For the text-containing cell, return its midpoint in (x, y) coordinate format. 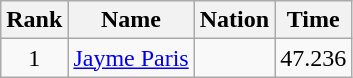
Rank (34, 20)
Jayme Paris (131, 58)
Name (131, 20)
47.236 (314, 58)
1 (34, 58)
Nation (234, 20)
Time (314, 20)
